Detect which cell encompasses the target text, then output its [x, y] center coordinate. 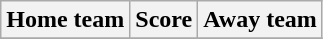
Score [164, 20]
Away team [260, 20]
Home team [66, 20]
